Output the (X, Y) coordinate of the center of the cell containing the given text.  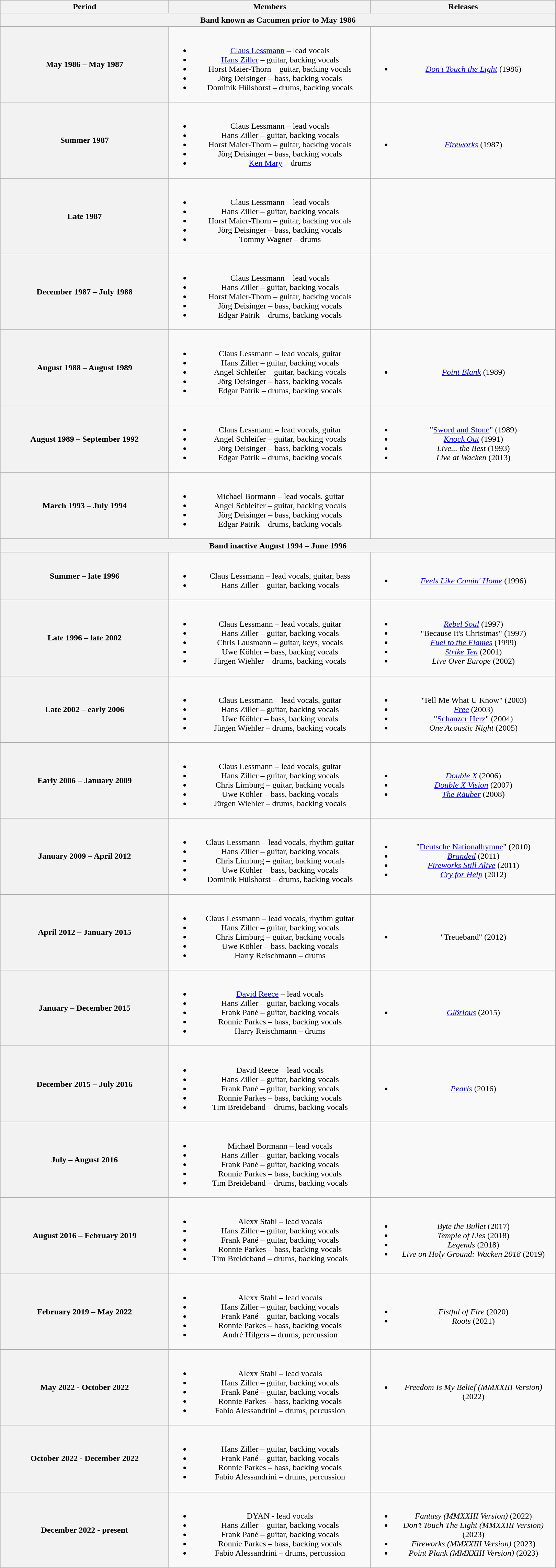
August 1988 – August 1989 (84, 368)
May 2022 - October 2022 (84, 1387)
Late 1987 (84, 216)
Rebel Soul (1997)"Because It's Christmas" (1997)Fuel to the Flames (1999)Strike Ten (2001)Live Over Europe (2002) (463, 638)
May 1986 – May 1987 (84, 65)
Late 2002 – early 2006 (84, 709)
April 2012 – January 2015 (84, 932)
Claus Lessmann – lead vocals, guitarHans Ziller – guitar, backing vocalsUwe Köhler – bass, backing vocalsJürgen Wiehler – drums, backing vocals (270, 709)
Members (270, 7)
Late 1996 – late 2002 (84, 638)
March 1993 – July 1994 (84, 506)
Pearls (2016) (463, 1084)
Period (84, 7)
Claus Lessmann – lead vocals, guitarAngel Schleifer – guitar, backing vocalsJörg Deisinger – bass, backing vocalsEdgar Patrik – drums, backing vocals (270, 439)
Early 2006 – January 2009 (84, 780)
January – December 2015 (84, 1008)
Band inactive August 1994 – June 1996 (278, 545)
October 2022 - December 2022 (84, 1459)
January 2009 – April 2012 (84, 857)
"Deutsche Nationalhymne" (2010)Branded (2011)Fireworks Still Alive (2011)Cry for Help (2012) (463, 857)
December 2022 - present (84, 1530)
December 2015 – July 2016 (84, 1084)
August 1989 – September 1992 (84, 439)
Fantasy (MMXXIII Version) (2022)Don’t Touch The Light (MMXXIII Version) (2023)Fireworks (MMXXIII Version) (2023)Point Plank (MMXXIII Version) (2023) (463, 1530)
"Sword and Stone" (1989)Knock Out (1991)Live... the Best (1993)Live at Wacken (2013) (463, 439)
Feels Like Comin' Home (1996) (463, 576)
August 2016 – February 2019 (84, 1235)
Releases (463, 7)
Claus Lessmann – lead vocals, guitar, bassHans Ziller – guitar, backing vocals (270, 576)
"Tell Me What U Know" (2003)Free (2003)"Schanzer Herz" (2004)One Acoustic Night (2005) (463, 709)
July – August 2016 (84, 1160)
Don't Touch the Light (1986) (463, 65)
Summer 1987 (84, 140)
Double X (2006)Double X Vision (2007)The Räuber (2008) (463, 780)
February 2019 – May 2022 (84, 1312)
Fistful of Fire (2020)Roots (2021) (463, 1312)
December 1987 – July 1988 (84, 292)
Band known as Cacumen prior to May 1986 (278, 20)
Point Blank (1989) (463, 368)
Glörious (2015) (463, 1008)
Byte the Bullet (2017)Temple of Lies (2018)Legends (2018)Live on Holy Ground: Wacken 2018 (2019) (463, 1235)
"Treueband" (2012) (463, 932)
Hans Ziller – guitar, backing vocalsFrank Pané – guitar, backing vocalsRonnie Parkes – bass, backing vocalsFabio Alessandrini – drums, percussion (270, 1459)
Summer – late 1996 (84, 576)
Freedom Is My Belief (MMXXIII Version) (2022) (463, 1387)
Fireworks (1987) (463, 140)
